Determine the (x, y) coordinate at the center of the cell enclosing the given text.  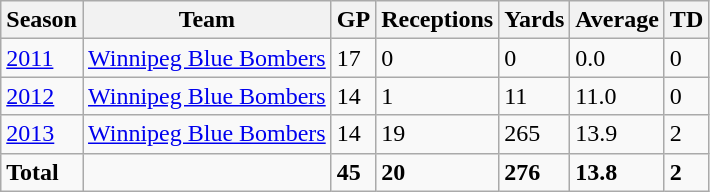
13.8 (618, 172)
GP (353, 20)
Yards (534, 20)
11.0 (618, 96)
13.9 (618, 134)
2011 (42, 58)
1 (438, 96)
0.0 (618, 58)
2013 (42, 134)
265 (534, 134)
TD (686, 20)
45 (353, 172)
Season (42, 20)
17 (353, 58)
11 (534, 96)
Average (618, 20)
Total (42, 172)
2012 (42, 96)
276 (534, 172)
Receptions (438, 20)
19 (438, 134)
20 (438, 172)
Team (206, 20)
